For the text-containing cell, return its midpoint in [X, Y] coordinate format. 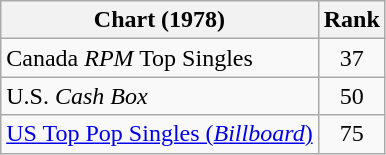
Chart (1978) [160, 20]
Canada RPM Top Singles [160, 58]
50 [352, 96]
Rank [352, 20]
75 [352, 134]
US Top Pop Singles (Billboard) [160, 134]
37 [352, 58]
U.S. Cash Box [160, 96]
